Provide the (x, y) coordinate of the cell's center where the given text is located.  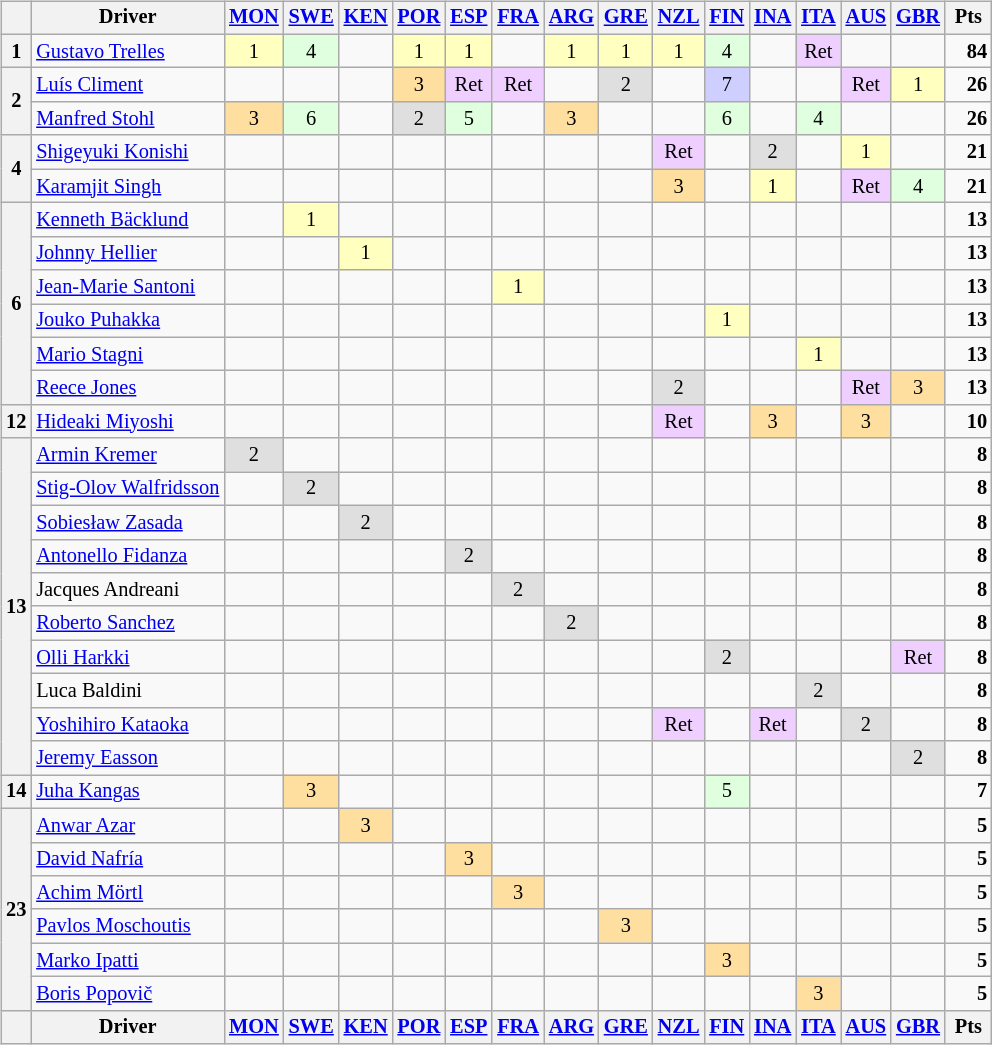
12 (16, 422)
Mario Stagni (128, 354)
Olli Harkki (128, 657)
Jacques Andreani (128, 590)
Hideaki Miyoshi (128, 422)
Marko Ipatti (128, 960)
Jouko Puhakka (128, 321)
Johnny Hellier (128, 253)
Armin Kremer (128, 455)
Manfred Stohl (128, 119)
Gustavo Trelles (128, 51)
Karamjit Singh (128, 186)
Boris Popovič (128, 994)
Sobiesław Zasada (128, 522)
Juha Kangas (128, 792)
Antonello Fidanza (128, 556)
Jean-Marie Santoni (128, 287)
Shigeyuki Konishi (128, 152)
Pavlos Moschoutis (128, 926)
84 (968, 51)
Stig-Olov Walfridsson (128, 489)
10 (968, 422)
David Nafría (128, 859)
23 (16, 909)
Yoshihiro Kataoka (128, 724)
Reece Jones (128, 388)
Anwar Azar (128, 825)
Luís Climent (128, 85)
14 (16, 792)
Luca Baldini (128, 691)
Achim Mörtl (128, 893)
Kenneth Bäcklund (128, 220)
Roberto Sanchez (128, 623)
Jeremy Easson (128, 758)
